Output the [x, y] coordinate of the center of the cell containing the given text.  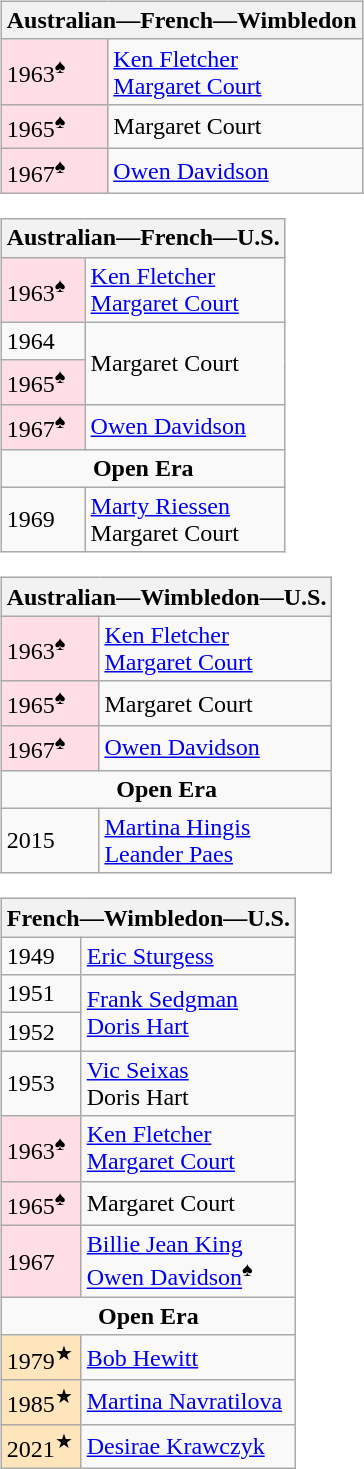
Marty Riessen Margaret Court [185, 520]
2021★ [41, 1446]
Australian—Wimbledon—U.S. [166, 597]
Martina Navratilova [188, 1402]
Vic Seixas Doris Hart [188, 1084]
1969 [43, 520]
2015 [50, 840]
1953 [41, 1084]
Eric Sturgess [188, 956]
1967 [41, 1262]
1985★ [41, 1402]
Frank Sedgman Doris Hart [188, 1013]
1949 [41, 956]
Bob Hewitt [188, 1358]
Australian—French—Wimbledon [182, 20]
1951 [41, 994]
Desirae Krawczyk [188, 1446]
1964 [43, 341]
1979★ [41, 1358]
French—Wimbledon—U.S. [148, 918]
Australian—French—U.S. [143, 238]
1952 [41, 1032]
Billie Jean King Owen Davidson♠ [188, 1262]
Martina Hingis Leander Paes [216, 840]
